Output the (X, Y) coordinate of the center of the cell containing the given text.  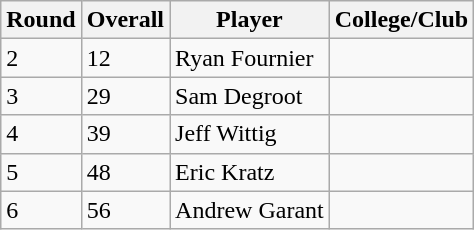
Round (41, 20)
48 (125, 172)
Andrew Garant (250, 210)
Ryan Fournier (250, 58)
29 (125, 96)
Overall (125, 20)
5 (41, 172)
12 (125, 58)
6 (41, 210)
Player (250, 20)
Jeff Wittig (250, 134)
Eric Kratz (250, 172)
56 (125, 210)
3 (41, 96)
4 (41, 134)
Sam Degroot (250, 96)
2 (41, 58)
39 (125, 134)
College/Club (401, 20)
